Identify which cell holds the provided text, then report its (X, Y) central coordinate. 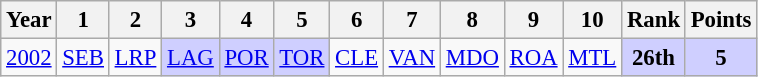
CLE (357, 58)
8 (472, 20)
TOR (302, 58)
10 (592, 20)
SEB (83, 58)
6 (357, 20)
VAN (412, 58)
3 (190, 20)
LAG (190, 58)
ROA (534, 58)
LRP (135, 58)
26th (654, 58)
MTL (592, 58)
POR (246, 58)
Year (29, 20)
7 (412, 20)
MDO (472, 58)
9 (534, 20)
1 (83, 20)
Rank (654, 20)
2 (135, 20)
2002 (29, 58)
4 (246, 20)
Points (720, 20)
